Find where the given text appears and provide that cell's center as (x, y) coordinate. 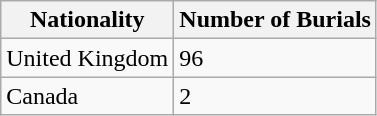
Number of Burials (276, 20)
96 (276, 58)
Canada (88, 96)
United Kingdom (88, 58)
Nationality (88, 20)
2 (276, 96)
